Pinpoint the cell where the given text exists, returning its (x, y) midpoint coordinate. 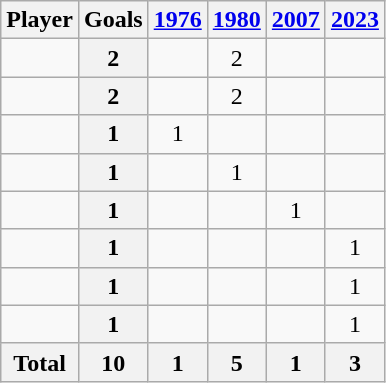
Total (40, 362)
1976 (178, 20)
Player (40, 20)
3 (354, 362)
5 (236, 362)
2007 (296, 20)
1980 (236, 20)
2023 (354, 20)
10 (113, 362)
Goals (113, 20)
